From the cell containing the given text, extract its center point as [x, y] coordinate. 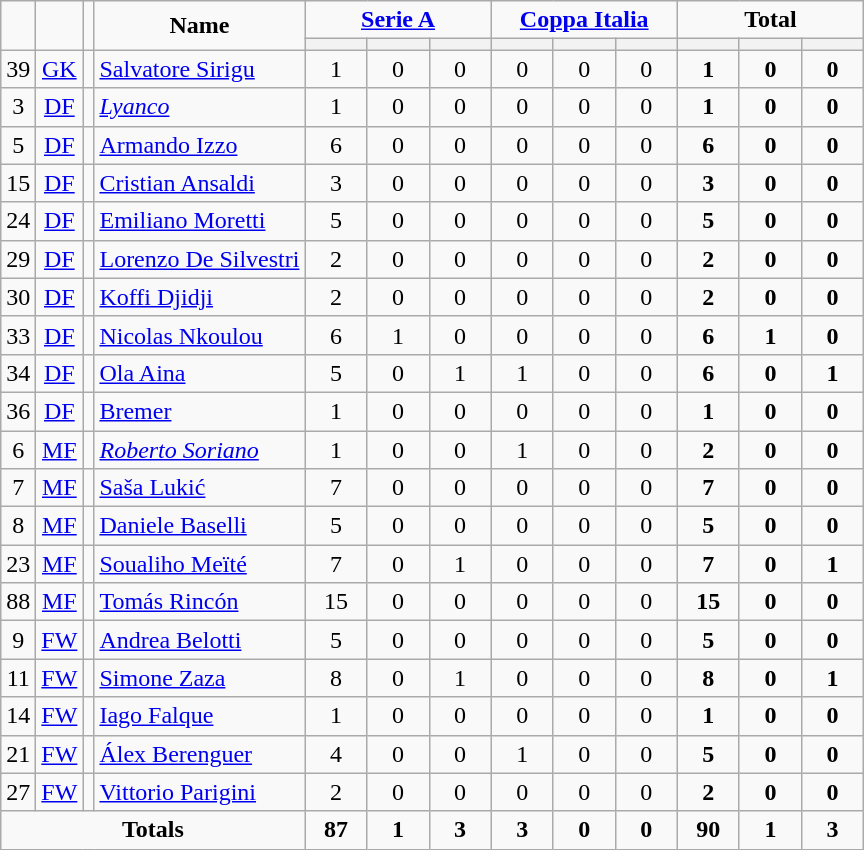
29 [18, 259]
27 [18, 792]
Álex Berenguer [200, 754]
11 [18, 678]
23 [18, 564]
Bremer [200, 411]
Coppa Italia [584, 20]
Iago Falque [200, 716]
Emiliano Moretti [200, 221]
Total [770, 20]
Ola Aina [200, 373]
Nicolas Nkoulou [200, 335]
90 [708, 830]
Cristian Ansaldi [200, 183]
Soualiho Meïté [200, 564]
Lorenzo De Silvestri [200, 259]
Name [200, 26]
4 [336, 754]
21 [18, 754]
GK [60, 69]
Totals [153, 830]
33 [18, 335]
34 [18, 373]
36 [18, 411]
24 [18, 221]
9 [18, 640]
88 [18, 602]
Lyanco [200, 107]
Roberto Soriano [200, 449]
30 [18, 297]
Daniele Baselli [200, 526]
14 [18, 716]
Andrea Belotti [200, 640]
Simone Zaza [200, 678]
Serie A [398, 20]
87 [336, 830]
Tomás Rincón [200, 602]
Koffi Djidji [200, 297]
Saša Lukić [200, 488]
Vittorio Parigini [200, 792]
Armando Izzo [200, 145]
39 [18, 69]
Salvatore Sirigu [200, 69]
